Search for the cell housing the specified text and yield its [x, y] center coordinate. 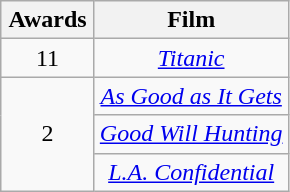
Awards [48, 20]
Titanic [191, 58]
As Good as It Gets [191, 96]
Good Will Hunting [191, 134]
Film [191, 20]
2 [48, 134]
L.A. Confidential [191, 172]
11 [48, 58]
